Locate the cell with the specified text and output its [X, Y] center coordinate. 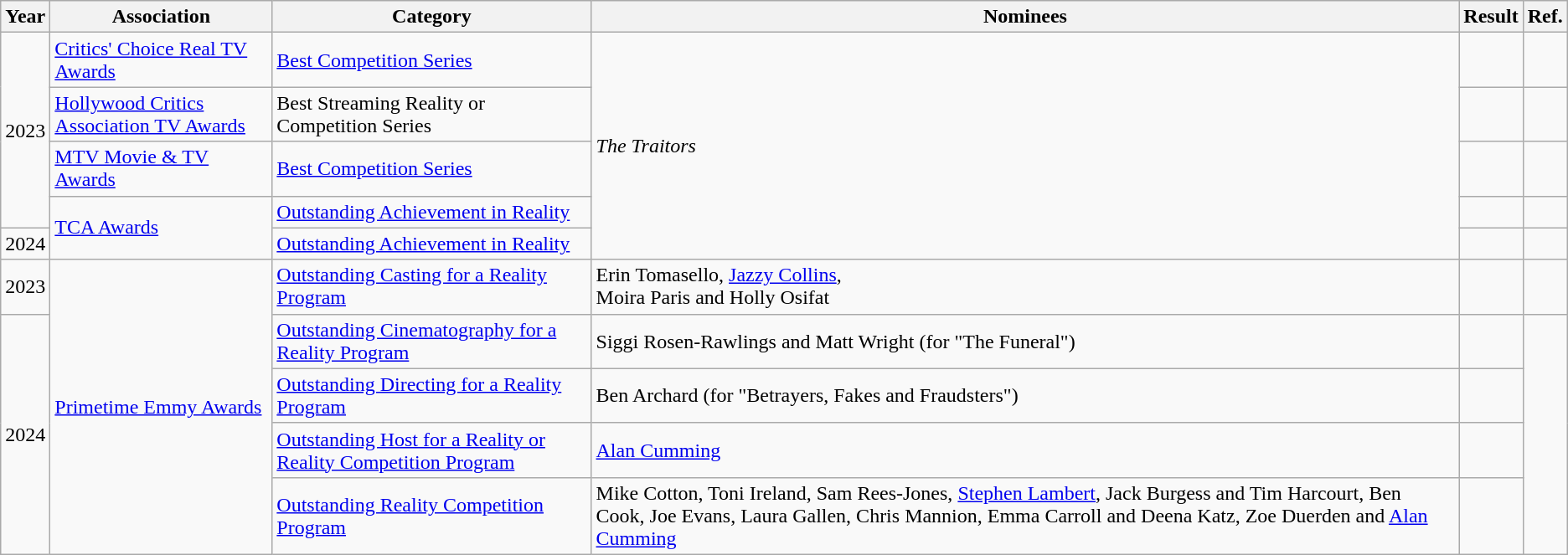
Siggi Rosen-Rawlings and Matt Wright (for "The Funeral") [1025, 342]
Outstanding Reality Competition Program [432, 516]
Year [25, 17]
Erin Tomasello, Jazzy Collins,Moira Paris and Holly Osifat [1025, 286]
Category [432, 17]
MTV Movie & TV Awards [161, 169]
Best Streaming Reality or Competition Series [432, 114]
Hollywood Critics Association TV Awards [161, 114]
Ben Archard (for "Betrayers, Fakes and Fraudsters") [1025, 395]
Alan Cumming [1025, 450]
Ref. [1545, 17]
The Traitors [1025, 146]
Outstanding Directing for a Reality Program [432, 395]
Outstanding Host for a Reality or Reality Competition Program [432, 450]
Result [1491, 17]
Association [161, 17]
TCA Awards [161, 228]
Outstanding Cinematography for a Reality Program [432, 342]
Nominees [1025, 17]
Primetime Emmy Awards [161, 407]
Outstanding Casting for a Reality Program [432, 286]
Critics' Choice Real TV Awards [161, 60]
